For the text-containing cell, return its midpoint in (x, y) coordinate format. 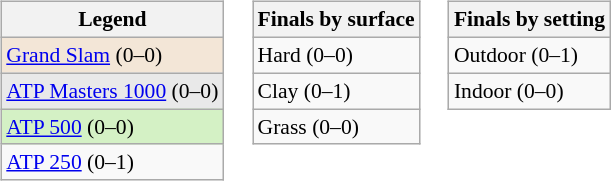
Clay (0–1) (336, 91)
ATP Masters 1000 (0–0) (112, 91)
Finals by surface (336, 20)
Hard (0–0) (336, 55)
Finals by setting (530, 20)
ATP 250 (0–1) (112, 162)
Grass (0–0) (336, 127)
Indoor (0–0) (530, 91)
Legend (112, 20)
Outdoor (0–1) (530, 55)
Grand Slam (0–0) (112, 55)
ATP 500 (0–0) (112, 127)
